Detect which cell encompasses the target text, then output its [x, y] center coordinate. 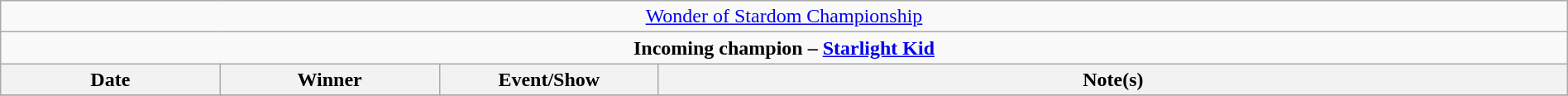
Note(s) [1113, 79]
Event/Show [549, 79]
Incoming champion – Starlight Kid [784, 48]
Winner [329, 79]
Wonder of Stardom Championship [784, 17]
Date [111, 79]
